Capture the cell that displays the provided text and extract its [x, y] central coordinate. 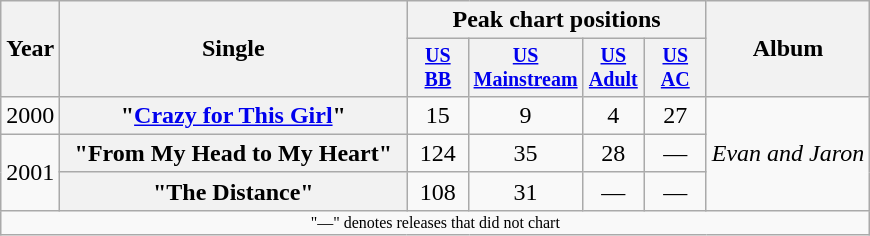
"The Distance" [234, 191]
2000 [30, 115]
Single [234, 49]
"From My Head to My Heart" [234, 153]
108 [438, 191]
"—" denotes releases that did not chart [436, 222]
15 [438, 115]
Peak chart positions [556, 20]
US Adult [613, 68]
Album [788, 49]
Year [30, 49]
9 [526, 115]
2001 [30, 172]
31 [526, 191]
"Crazy for This Girl" [234, 115]
27 [675, 115]
124 [438, 153]
28 [613, 153]
Evan and Jaron [788, 153]
US BB [438, 68]
35 [526, 153]
US Mainstream [526, 68]
US AC [675, 68]
4 [613, 115]
